Extract the [X, Y] coordinate from the center of the cell holding the provided text.  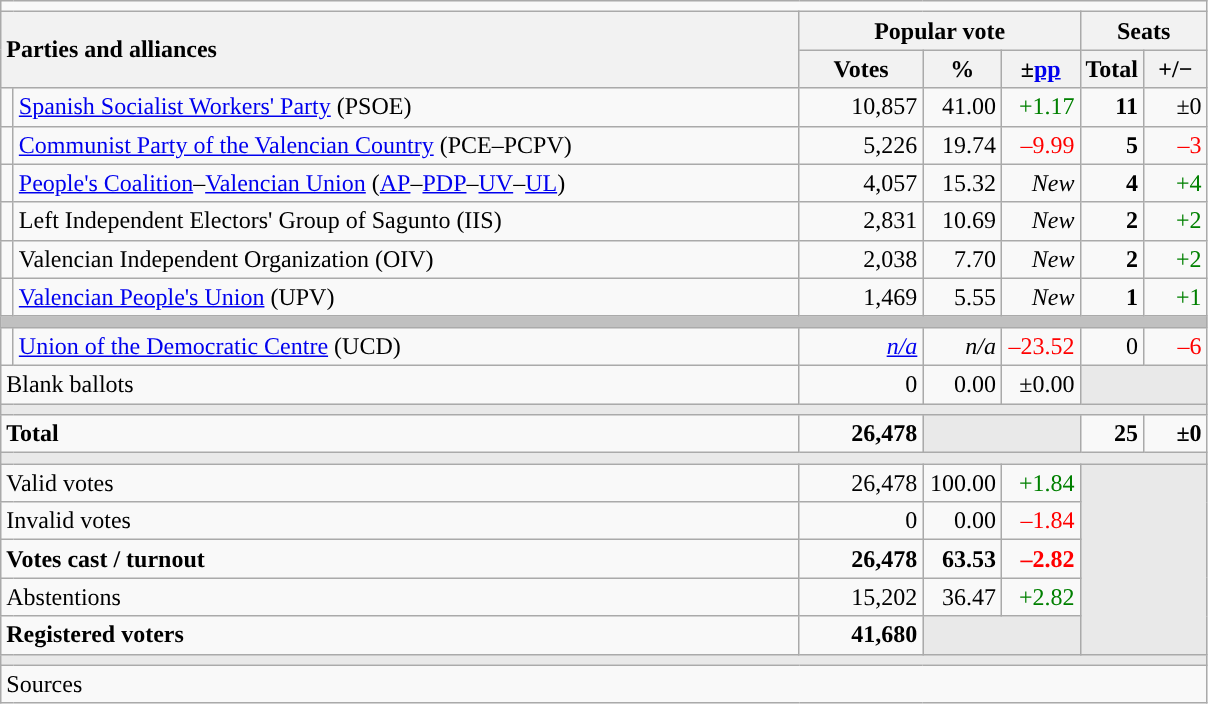
Abstentions [400, 597]
±pp [1040, 69]
5.55 [962, 297]
–6 [1176, 346]
Valid votes [400, 483]
Parties and alliances [400, 50]
–2.82 [1040, 559]
+1 [1176, 297]
±0.00 [1040, 384]
2,831 [861, 221]
100.00 [962, 483]
Registered voters [400, 635]
11 [1112, 107]
15.32 [962, 183]
41.00 [962, 107]
15,202 [861, 597]
7.70 [962, 259]
Votes cast / turnout [400, 559]
1,469 [861, 297]
4 [1112, 183]
+1.84 [1040, 483]
2,038 [861, 259]
Seats [1144, 31]
Votes [861, 69]
+1.17 [1040, 107]
4,057 [861, 183]
36.47 [962, 597]
5 [1112, 145]
Valencian People's Union (UPV) [406, 297]
41,680 [861, 635]
% [962, 69]
Sources [604, 684]
10.69 [962, 221]
5,226 [861, 145]
Valencian Independent Organization (OIV) [406, 259]
–1.84 [1040, 521]
Invalid votes [400, 521]
Popular vote [940, 31]
Communist Party of the Valencian Country (PCE–PCPV) [406, 145]
Union of the Democratic Centre (UCD) [406, 346]
–23.52 [1040, 346]
+2.82 [1040, 597]
+4 [1176, 183]
19.74 [962, 145]
People's Coalition–Valencian Union (AP–PDP–UV–UL) [406, 183]
1 [1112, 297]
25 [1112, 434]
10,857 [861, 107]
+/− [1176, 69]
Left Independent Electors' Group of Sagunto (IIS) [406, 221]
–9.99 [1040, 145]
Spanish Socialist Workers' Party (PSOE) [406, 107]
Blank ballots [400, 384]
–3 [1176, 145]
63.53 [962, 559]
